Capture the cell that displays the provided text and extract its [X, Y] central coordinate. 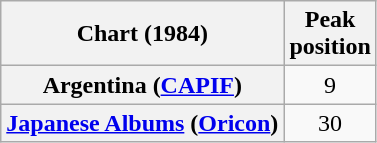
30 [330, 123]
Argentina (CAPIF) [142, 85]
Peakposition [330, 34]
Chart (1984) [142, 34]
Japanese Albums (Oricon) [142, 123]
9 [330, 85]
